Return the (X, Y) coordinate for the center point of the cell that contains the specified text.  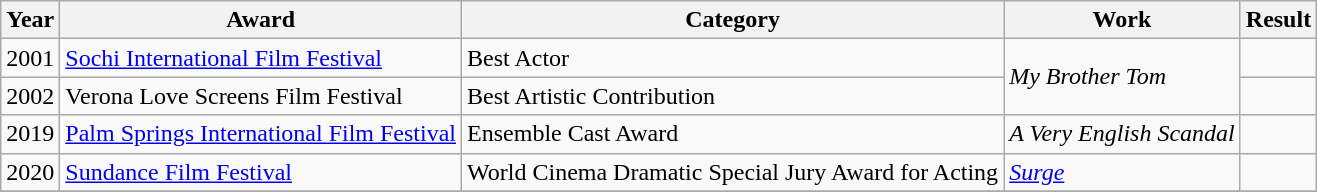
Best Actor (733, 58)
2001 (30, 58)
Year (30, 20)
Award (261, 20)
2020 (30, 172)
My Brother Tom (1122, 77)
Palm Springs International Film Festival (261, 134)
Result (1278, 20)
Surge (1122, 172)
Sundance Film Festival (261, 172)
World Cinema Dramatic Special Jury Award for Acting (733, 172)
Ensemble Cast Award (733, 134)
A Very English Scandal (1122, 134)
Category (733, 20)
Sochi International Film Festival (261, 58)
Verona Love Screens Film Festival (261, 96)
2019 (30, 134)
Best Artistic Contribution (733, 96)
2002 (30, 96)
Work (1122, 20)
